Scan for the cell matching the given text and deliver its [X, Y] coordinate at center. 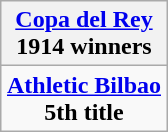
Athletic Bilbao5th title [84, 98]
Copa del Rey1914 winners [84, 34]
